Extract the [x, y] coordinate from the center of the cell holding the provided text.  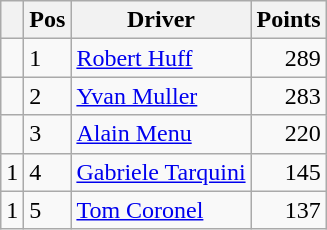
Alain Menu [161, 134]
283 [288, 96]
145 [288, 172]
2 [48, 96]
Robert Huff [161, 58]
Tom Coronel [161, 210]
3 [48, 134]
Points [288, 20]
137 [288, 210]
Gabriele Tarquini [161, 172]
4 [48, 172]
Driver [161, 20]
220 [288, 134]
Yvan Muller [161, 96]
Pos [48, 20]
5 [48, 210]
289 [288, 58]
